Capture the cell that displays the provided text and extract its (x, y) central coordinate. 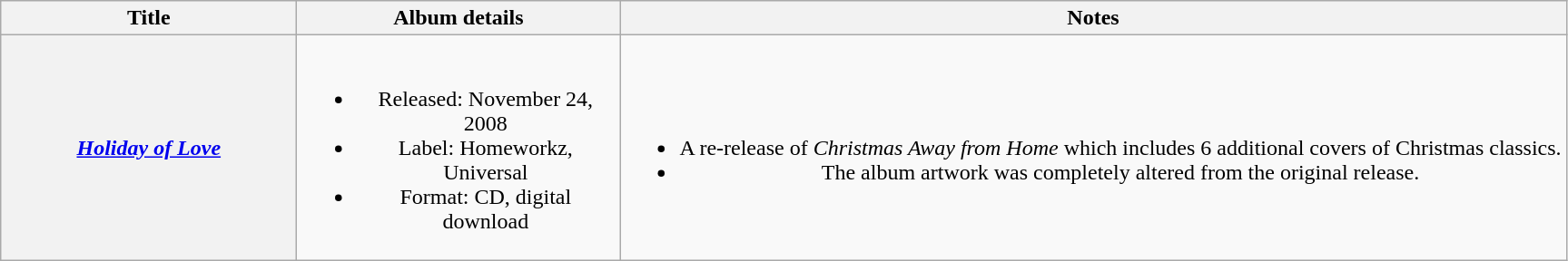
Notes (1093, 18)
Album details (459, 18)
Released: November 24, 2008Label: Homeworkz, UniversalFormat: CD, digital download (459, 148)
Holiday of Love (149, 148)
Title (149, 18)
